Return the (X, Y) coordinate for the center point of the cell that contains the specified text.  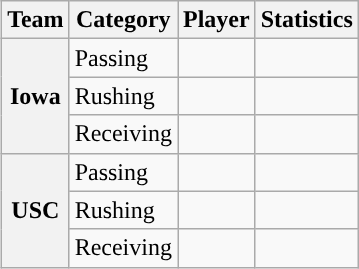
Statistics (306, 20)
USC (36, 210)
Category (123, 20)
Iowa (36, 96)
Player (217, 20)
Team (36, 20)
